Extract the [X, Y] coordinate from the center of the cell holding the provided text.  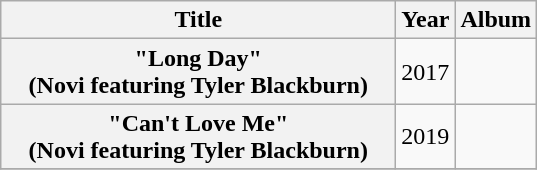
"Can't Love Me"(Novi featuring Tyler Blackburn) [198, 136]
Year [426, 20]
2017 [426, 72]
2019 [426, 136]
Album [496, 20]
"Long Day"(Novi featuring Tyler Blackburn) [198, 72]
Title [198, 20]
